Provide the (x, y) coordinate of the cell's center where the given text is located.  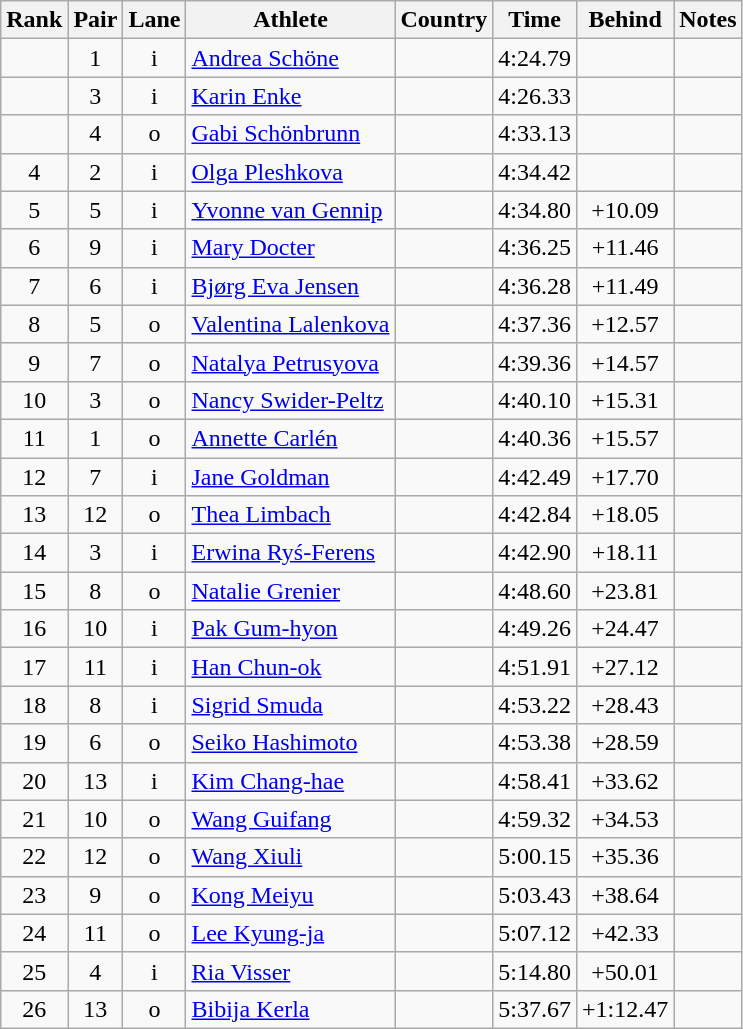
Sigrid Smuda (290, 705)
+18.11 (624, 553)
+18.05 (624, 515)
Natalie Grenier (290, 591)
+11.46 (624, 248)
15 (34, 591)
+38.64 (624, 895)
4:40.10 (535, 400)
Rank (34, 20)
Jane Goldman (290, 477)
4:40.36 (535, 438)
20 (34, 781)
+15.31 (624, 400)
5:03.43 (535, 895)
4:33.13 (535, 134)
4:34.80 (535, 210)
4:36.25 (535, 248)
Han Chun-ok (290, 667)
4:42.49 (535, 477)
4:53.38 (535, 743)
Lane (154, 20)
4:42.90 (535, 553)
Thea Limbach (290, 515)
4:51.91 (535, 667)
14 (34, 553)
5:00.15 (535, 857)
18 (34, 705)
Mary Docter (290, 248)
Yvonne van Gennip (290, 210)
Karin Enke (290, 96)
26 (34, 1009)
5:37.67 (535, 1009)
+34.53 (624, 819)
Ria Visser (290, 971)
4:37.36 (535, 324)
Seiko Hashimoto (290, 743)
+24.47 (624, 629)
Wang Xiuli (290, 857)
Notes (708, 20)
Erwina Ryś-Ferens (290, 553)
+35.36 (624, 857)
Country (444, 20)
17 (34, 667)
4:49.26 (535, 629)
Bibija Kerla (290, 1009)
+11.49 (624, 286)
+27.12 (624, 667)
4:42.84 (535, 515)
Lee Kyung-ja (290, 933)
+42.33 (624, 933)
+33.62 (624, 781)
+14.57 (624, 362)
+17.70 (624, 477)
Valentina Lalenkova (290, 324)
4:24.79 (535, 58)
Nancy Swider-Peltz (290, 400)
+28.59 (624, 743)
+1:12.47 (624, 1009)
4:48.60 (535, 591)
Annette Carlén (290, 438)
16 (34, 629)
Behind (624, 20)
Wang Guifang (290, 819)
+50.01 (624, 971)
23 (34, 895)
+15.57 (624, 438)
+10.09 (624, 210)
Athlete (290, 20)
24 (34, 933)
4:34.42 (535, 172)
21 (34, 819)
Gabi Schönbrunn (290, 134)
Olga Pleshkova (290, 172)
22 (34, 857)
4:39.36 (535, 362)
Kong Meiyu (290, 895)
5:14.80 (535, 971)
Bjørg Eva Jensen (290, 286)
4:36.28 (535, 286)
5:07.12 (535, 933)
4:59.32 (535, 819)
+28.43 (624, 705)
Time (535, 20)
4:53.22 (535, 705)
Pak Gum-hyon (290, 629)
Andrea Schöne (290, 58)
25 (34, 971)
+12.57 (624, 324)
+23.81 (624, 591)
4:58.41 (535, 781)
Kim Chang-hae (290, 781)
2 (96, 172)
Natalya Petrusyova (290, 362)
19 (34, 743)
4:26.33 (535, 96)
Pair (96, 20)
